Determine the (X, Y) coordinate at the center of the cell enclosing the given text.  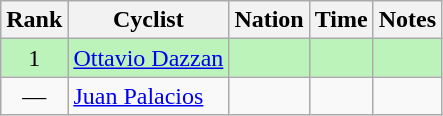
Ottavio Dazzan (148, 58)
Nation (269, 20)
Rank (34, 20)
1 (34, 58)
Time (341, 20)
Cyclist (148, 20)
Notes (407, 20)
— (34, 96)
Juan Palacios (148, 96)
